Capture the cell that displays the provided text and extract its [x, y] central coordinate. 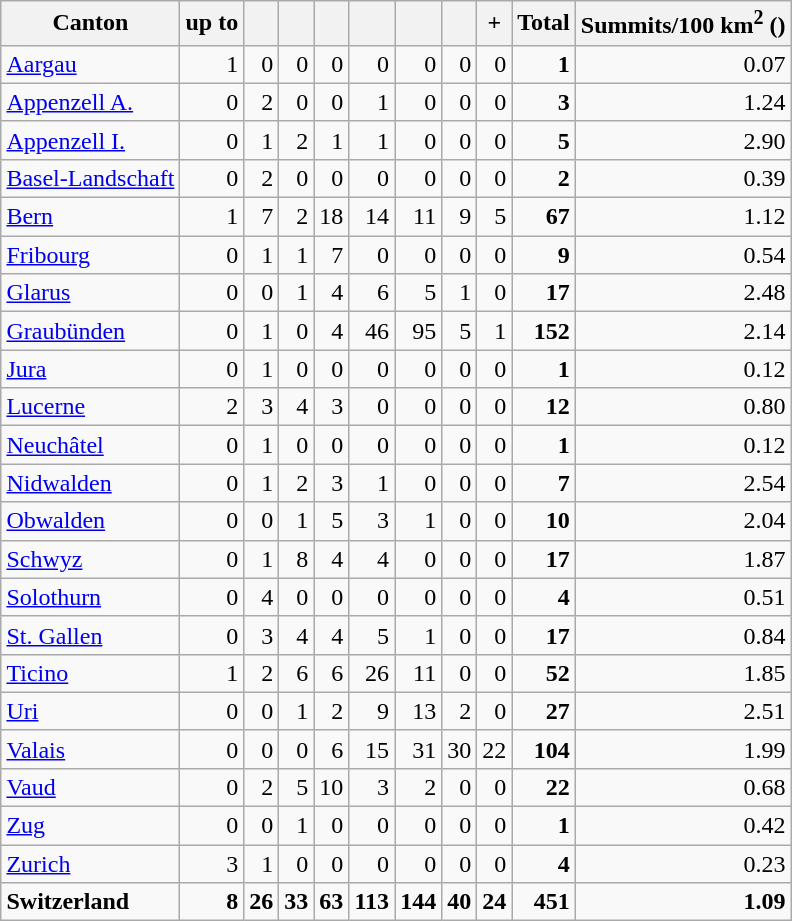
Lucerne [90, 407]
0.80 [683, 407]
67 [544, 217]
Jura [90, 369]
up to [212, 24]
Neuchâtel [90, 445]
Total [544, 24]
30 [460, 749]
Fribourg [90, 255]
Valais [90, 749]
Bern [90, 217]
451 [544, 902]
113 [372, 902]
Vaud [90, 787]
Appenzell A. [90, 102]
0.42 [683, 826]
2.14 [683, 331]
52 [544, 673]
Switzerland [90, 902]
14 [372, 217]
Solothurn [90, 597]
0.54 [683, 255]
Zurich [90, 864]
1.09 [683, 902]
Aargau [90, 64]
2.04 [683, 521]
0.07 [683, 64]
Obwalden [90, 521]
Graubünden [90, 331]
2.54 [683, 483]
Schwyz [90, 559]
33 [296, 902]
95 [418, 331]
0.23 [683, 864]
144 [418, 902]
0.84 [683, 635]
2.48 [683, 293]
31 [418, 749]
+ [494, 24]
40 [460, 902]
1.24 [683, 102]
1.87 [683, 559]
46 [372, 331]
2.51 [683, 711]
0.39 [683, 178]
1.99 [683, 749]
Canton [90, 24]
St. Gallen [90, 635]
Glarus [90, 293]
12 [544, 407]
Appenzell I. [90, 140]
Basel-Landschaft [90, 178]
Zug [90, 826]
0.68 [683, 787]
24 [494, 902]
27 [544, 711]
152 [544, 331]
13 [418, 711]
1.85 [683, 673]
1.12 [683, 217]
Uri [90, 711]
0.51 [683, 597]
Ticino [90, 673]
Nidwalden [90, 483]
Summits/100 km2 () [683, 24]
18 [332, 217]
15 [372, 749]
104 [544, 749]
63 [332, 902]
2.90 [683, 140]
